Provide the (X, Y) coordinate of the cell's center where the given text is located.  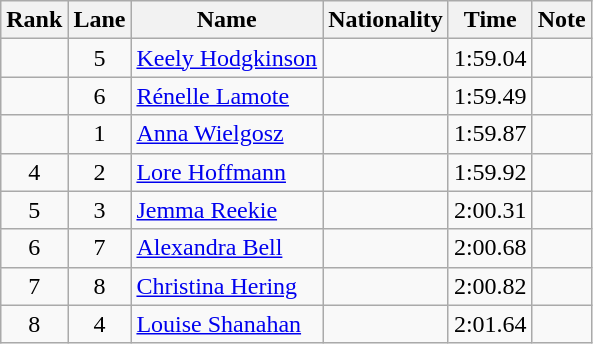
Time (490, 20)
Anna Wielgosz (227, 134)
1 (100, 134)
2:00.31 (490, 210)
1:59.92 (490, 172)
2:00.68 (490, 248)
Christina Hering (227, 286)
2 (100, 172)
Rank (34, 20)
Louise Shanahan (227, 324)
2:00.82 (490, 286)
Lore Hoffmann (227, 172)
Nationality (386, 20)
Alexandra Bell (227, 248)
Lane (100, 20)
3 (100, 210)
1:59.87 (490, 134)
2:01.64 (490, 324)
Jemma Reekie (227, 210)
Keely Hodgkinson (227, 58)
1:59.49 (490, 96)
Note (562, 20)
1:59.04 (490, 58)
Name (227, 20)
Rénelle Lamote (227, 96)
